Return (x, y) of the center of cell containing provided text 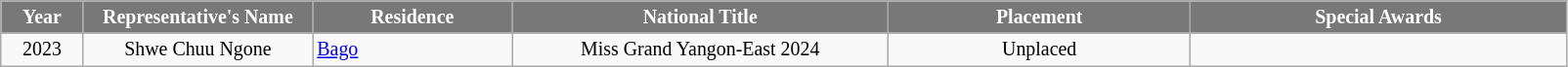
Miss Grand Yangon-East 2024 (700, 49)
Unplaced (1038, 49)
Representative's Name (197, 17)
National Title (700, 17)
Bago (413, 49)
Shwe Chuu Ngone (197, 49)
Placement (1038, 17)
Residence (413, 17)
Special Awards (1378, 17)
2023 (42, 49)
Year (42, 17)
